From the cell containing the given text, extract its center point as [x, y] coordinate. 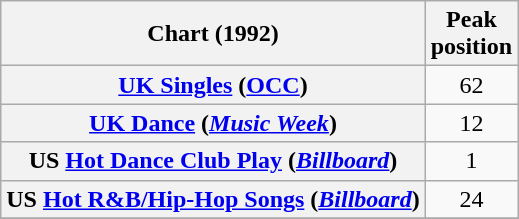
1 [471, 161]
US Hot Dance Club Play (Billboard) [213, 161]
US Hot R&B/Hip-Hop Songs (Billboard) [213, 199]
UK Singles (OCC) [213, 85]
Chart (1992) [213, 34]
62 [471, 85]
12 [471, 123]
Peakposition [471, 34]
24 [471, 199]
UK Dance (Music Week) [213, 123]
